Output the [X, Y] coordinate of the center of the cell containing the given text.  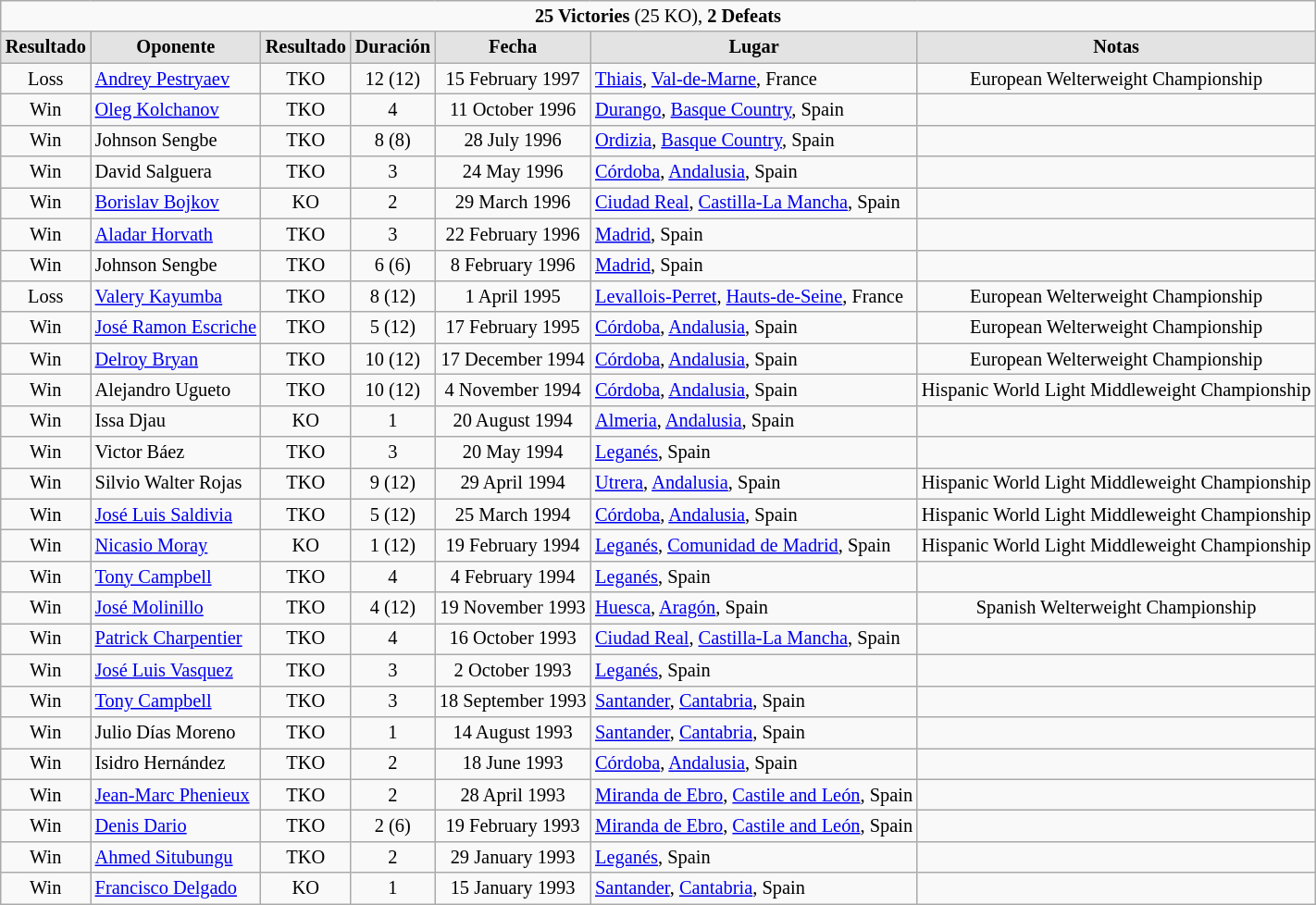
Denis Dario [176, 826]
20 August 1994 [513, 421]
4 (12) [392, 608]
Durango, Basque Country, Spain [753, 110]
25 Victories (25 KO), 2 Defeats [658, 17]
Francisco Delgado [176, 888]
2 October 1993 [513, 671]
6 (6) [392, 266]
Andrey Pestryaev [176, 79]
15 January 1993 [513, 888]
28 April 1993 [513, 795]
Levallois-Perret, Hauts-de-Seine, France [753, 297]
4 November 1994 [513, 391]
Thiais, Val-de-Marne, France [753, 79]
8 (8) [392, 141]
Oleg Kolchanov [176, 110]
Aladar Horvath [176, 234]
17 December 1994 [513, 359]
18 September 1993 [513, 701]
Ahmed Situbungu [176, 857]
Ordizia, Basque Country, Spain [753, 141]
Utrera, Andalusia, Spain [753, 484]
Issa Djau [176, 421]
19 February 1994 [513, 546]
Spanish Welterweight Championship [1116, 608]
Silvio Walter Rojas [176, 484]
José Luis Vasquez [176, 671]
25 March 1994 [513, 514]
14 August 1993 [513, 733]
Jean-Marc Phenieux [176, 795]
José Ramon Escriche [176, 328]
1 (12) [392, 546]
17 February 1995 [513, 328]
12 (12) [392, 79]
8 (12) [392, 297]
2 (6) [392, 826]
David Salguera [176, 172]
28 July 1996 [513, 141]
Lugar [753, 47]
29 March 1996 [513, 204]
22 February 1996 [513, 234]
9 (12) [392, 484]
José Luis Saldivia [176, 514]
19 February 1993 [513, 826]
16 October 1993 [513, 639]
24 May 1996 [513, 172]
Duración [392, 47]
Alejandro Ugueto [176, 391]
29 January 1993 [513, 857]
Patrick Charpentier [176, 639]
Julio Días Moreno [176, 733]
Fecha [513, 47]
18 June 1993 [513, 763]
29 April 1994 [513, 484]
Huesca, Aragón, Spain [753, 608]
Isidro Hernández [176, 763]
8 February 1996 [513, 266]
4 February 1994 [513, 577]
1 April 1995 [513, 297]
19 November 1993 [513, 608]
Leganés, Comunidad de Madrid, Spain [753, 546]
José Molinillo [176, 608]
Almeria, Andalusia, Spain [753, 421]
Valery Kayumba [176, 297]
Delroy Bryan [176, 359]
11 October 1996 [513, 110]
15 February 1997 [513, 79]
20 May 1994 [513, 452]
Victor Báez [176, 452]
Oponente [176, 47]
Notas [1116, 47]
Borislav Bojkov [176, 204]
Nicasio Moray [176, 546]
